Determine the (X, Y) coordinate at the center of the cell enclosing the given text.  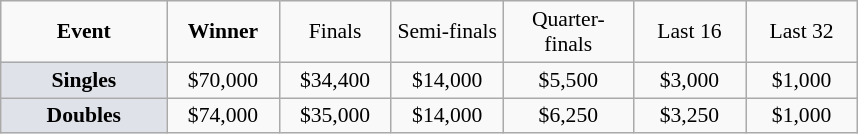
$70,000 (223, 80)
Semi-finals (447, 32)
Last 32 (802, 32)
Quarter-finals (568, 32)
$34,400 (335, 80)
$6,250 (568, 116)
$35,000 (335, 116)
$3,250 (689, 116)
$5,500 (568, 80)
Finals (335, 32)
Doubles (84, 116)
$74,000 (223, 116)
Last 16 (689, 32)
Event (84, 32)
Winner (223, 32)
$3,000 (689, 80)
Singles (84, 80)
